Capture the cell that displays the provided text and extract its [X, Y] central coordinate. 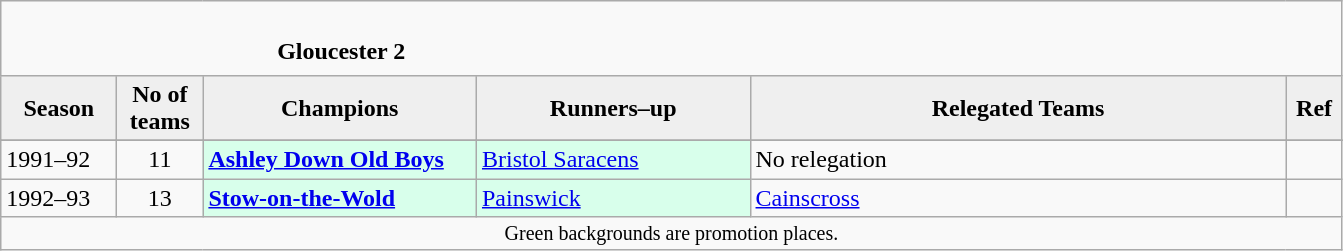
No of teams [160, 108]
Ashley Down Old Boys [340, 159]
Cainscross [1018, 197]
Green backgrounds are promotion places. [672, 234]
Ref [1314, 108]
Bristol Saracens [613, 159]
Relegated Teams [1018, 108]
13 [160, 197]
Runners–up [613, 108]
1991–92 [59, 159]
1992–93 [59, 197]
11 [160, 159]
No relegation [1018, 159]
Season [59, 108]
Painswick [613, 197]
Stow-on-the-Wold [340, 197]
Champions [340, 108]
